Determine the (X, Y) coordinate at the center of the cell enclosing the given text.  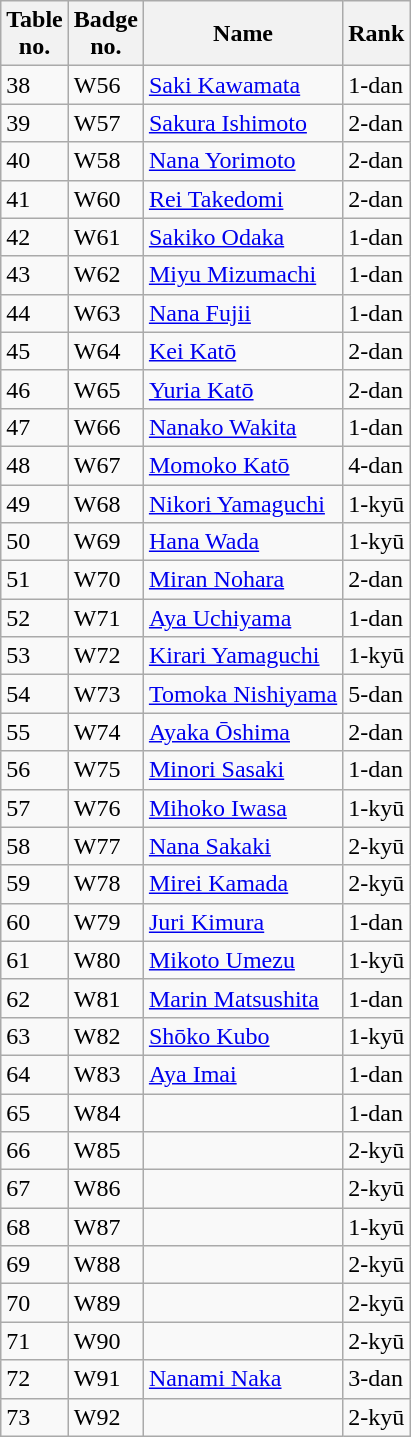
Aya Imai (242, 1074)
Hana Wada (242, 542)
Juri Kimura (242, 922)
Marin Matsushita (242, 998)
63 (35, 1036)
W92 (106, 1417)
W83 (106, 1074)
56 (35, 770)
Momoko Katō (242, 465)
Kei Katō (242, 351)
38 (35, 85)
Nana Yorimoto (242, 161)
39 (35, 123)
69 (35, 1265)
Minori Sasaki (242, 770)
W71 (106, 618)
Yuria Katō (242, 389)
W57 (106, 123)
61 (35, 960)
Mihoko Iwasa (242, 808)
W82 (106, 1036)
W63 (106, 313)
62 (35, 998)
Mikoto Umezu (242, 960)
52 (35, 618)
W61 (106, 237)
58 (35, 846)
W75 (106, 770)
Name (242, 34)
W81 (106, 998)
49 (35, 503)
W62 (106, 275)
W67 (106, 465)
W72 (106, 656)
54 (35, 694)
Nanako Wakita (242, 427)
48 (35, 465)
W85 (106, 1151)
Tomoka Nishiyama (242, 694)
57 (35, 808)
45 (35, 351)
50 (35, 542)
Mirei Kamada (242, 884)
Saki Kawamata (242, 85)
Nana Fujii (242, 313)
W74 (106, 732)
65 (35, 1113)
47 (35, 427)
Miran Nohara (242, 580)
43 (35, 275)
55 (35, 732)
5-dan (376, 694)
Tableno. (35, 34)
W76 (106, 808)
W68 (106, 503)
60 (35, 922)
W80 (106, 960)
Rank (376, 34)
W84 (106, 1113)
64 (35, 1074)
Sakiko Odaka (242, 237)
42 (35, 237)
W77 (106, 846)
W66 (106, 427)
Kirari Yamaguchi (242, 656)
68 (35, 1227)
72 (35, 1379)
Aya Uchiyama (242, 618)
W56 (106, 85)
W89 (106, 1303)
3-dan (376, 1379)
Ayaka Ōshima (242, 732)
Shōko Kubo (242, 1036)
W87 (106, 1227)
53 (35, 656)
Nikori Yamaguchi (242, 503)
Badgeno. (106, 34)
Rei Takedomi (242, 199)
W69 (106, 542)
46 (35, 389)
Nanami Naka (242, 1379)
W90 (106, 1341)
70 (35, 1303)
Miyu Mizumachi (242, 275)
Nana Sakaki (242, 846)
W58 (106, 161)
51 (35, 580)
W70 (106, 580)
73 (35, 1417)
W79 (106, 922)
40 (35, 161)
41 (35, 199)
67 (35, 1189)
W60 (106, 199)
W73 (106, 694)
59 (35, 884)
W88 (106, 1265)
Sakura Ishimoto (242, 123)
4-dan (376, 465)
W78 (106, 884)
66 (35, 1151)
W86 (106, 1189)
71 (35, 1341)
W65 (106, 389)
44 (35, 313)
W91 (106, 1379)
W64 (106, 351)
